Detect which cell encompasses the target text, then output its [X, Y] center coordinate. 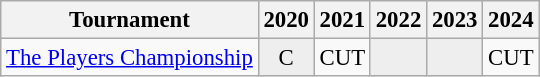
2023 [455, 20]
2024 [511, 20]
2020 [286, 20]
The Players Championship [130, 58]
2022 [398, 20]
2021 [342, 20]
Tournament [130, 20]
C [286, 58]
